Find where the given text appears and provide that cell's center as [x, y] coordinate. 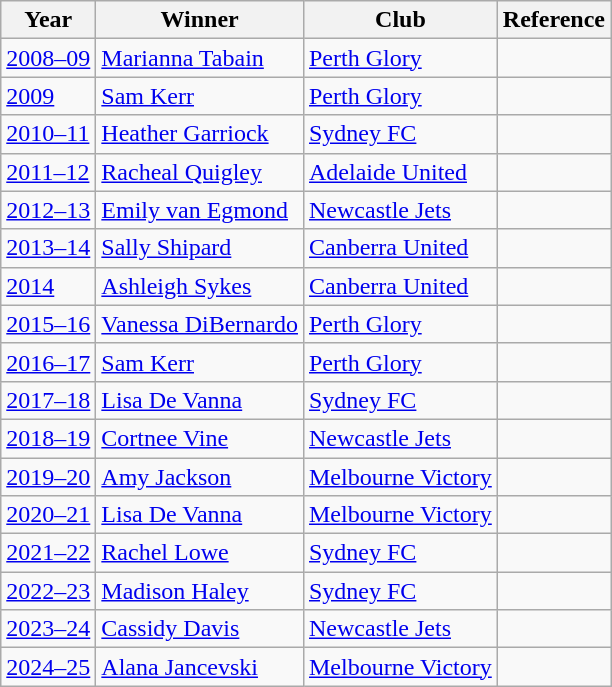
2013–14 [48, 248]
2021–22 [48, 553]
2015–16 [48, 324]
Rachel Lowe [200, 553]
2011–12 [48, 172]
Amy Jackson [200, 477]
2008–09 [48, 58]
Sally Shipard [200, 248]
2017–18 [48, 400]
2018–19 [48, 438]
2016–17 [48, 362]
Heather Garriock [200, 134]
Reference [554, 20]
2012–13 [48, 210]
2020–21 [48, 515]
Madison Haley [200, 591]
2014 [48, 286]
2010–11 [48, 134]
2023–24 [48, 629]
Racheal Quigley [200, 172]
Adelaide United [400, 172]
Vanessa DiBernardo [200, 324]
Marianna Tabain [200, 58]
Cortnee Vine [200, 438]
2019–20 [48, 477]
Alana Jancevski [200, 667]
Emily van Egmond [200, 210]
Winner [200, 20]
Club [400, 20]
Year [48, 20]
2022–23 [48, 591]
2024–25 [48, 667]
2009 [48, 96]
Cassidy Davis [200, 629]
Ashleigh Sykes [200, 286]
